Extract the [x, y] coordinate from the center of the cell holding the provided text.  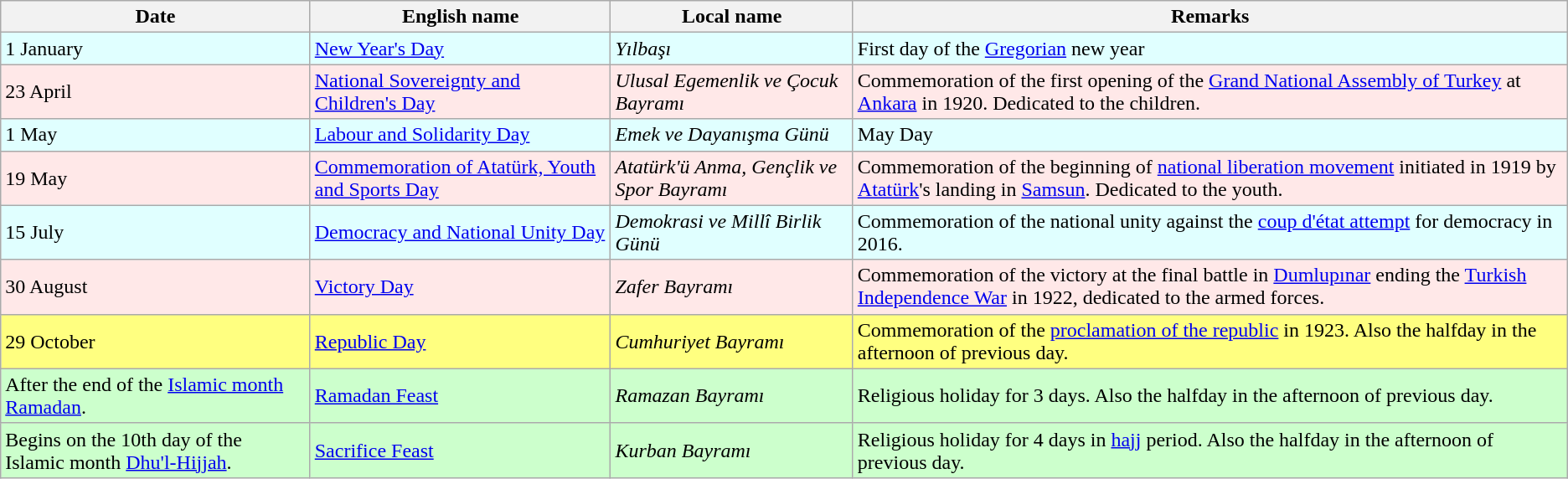
Republic Day [461, 342]
29 October [156, 342]
First day of the Gregorian new year [1210, 49]
May Day [1210, 135]
Local name [732, 17]
Victory Day [461, 286]
Democracy and National Unity Day [461, 233]
Yılbaşı [732, 49]
Atatürk'ü Anma, Gençlik ve Spor Bayramı [732, 178]
Ramadan Feast [461, 395]
1 January [156, 49]
Emek ve Dayanışma Günü [732, 135]
Religious holiday for 4 days in hajj period. Also the halfday in the afternoon of previous day. [1210, 451]
Ulusal Egemenlik ve Çocuk Bayramı [732, 92]
Commemoration of Atatürk, Youth and Sports Day [461, 178]
Demokrasi ve Millî Birlik Günü [732, 233]
Commemoration of the beginning of national liberation movement initiated in 1919 by Atatürk's landing in Samsun. Dedicated to the youth. [1210, 178]
23 April [156, 92]
Commemoration of the national unity against the coup d'état attempt for democracy in 2016. [1210, 233]
Cumhuriyet Bayramı [732, 342]
Date [156, 17]
Commemoration of the victory at the final battle in Dumlupınar ending the Turkish Independence War in 1922, dedicated to the armed forces. [1210, 286]
15 July [156, 233]
1 May [156, 135]
Commemoration of the first opening of the Grand National Assembly of Turkey at Ankara in 1920. Dedicated to the children. [1210, 92]
Begins on the 10th day of the Islamic month Dhu'l-Hijjah. [156, 451]
National Sovereignty and Children's Day [461, 92]
Kurban Bayramı [732, 451]
Ramazan Bayramı [732, 395]
30 August [156, 286]
English name [461, 17]
19 May [156, 178]
Religious holiday for 3 days. Also the halfday in the afternoon of previous day. [1210, 395]
Commemoration of the proclamation of the republic in 1923. Also the halfday in the afternoon of previous day. [1210, 342]
Remarks [1210, 17]
Zafer Bayramı [732, 286]
Labour and Solidarity Day [461, 135]
Sacrifice Feast [461, 451]
New Year's Day [461, 49]
After the end of the Islamic month Ramadan. [156, 395]
